Pinpoint the cell where the given text exists, returning its [x, y] midpoint coordinate. 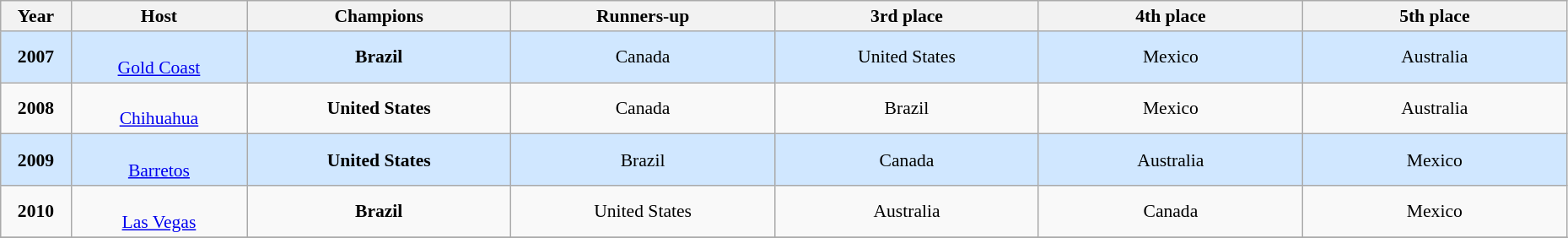
2010 [35, 211]
Barretos [159, 160]
Chihuahua [159, 108]
Las Vegas [159, 211]
2007 [35, 57]
5th place [1434, 16]
4th place [1171, 16]
Gold Coast [159, 57]
2008 [35, 108]
2009 [35, 160]
Runners-up [643, 16]
Champions [380, 16]
Year [35, 16]
Host [159, 16]
3rd place [908, 16]
